For the text-containing cell, return its midpoint in (X, Y) coordinate format. 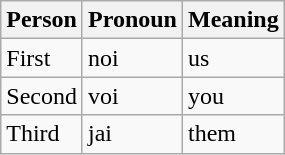
voi (132, 96)
Third (42, 134)
Pronoun (132, 20)
them (233, 134)
you (233, 96)
Meaning (233, 20)
noi (132, 58)
Second (42, 96)
Person (42, 20)
jai (132, 134)
First (42, 58)
us (233, 58)
